Detect which cell encompasses the target text, then output its (X, Y) center coordinate. 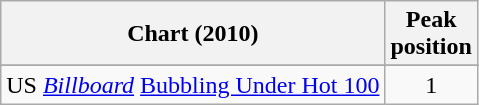
1 (431, 85)
Peakposition (431, 34)
US Billboard Bubbling Under Hot 100 (193, 85)
Chart (2010) (193, 34)
